Detect which cell encompasses the target text, then output its [x, y] center coordinate. 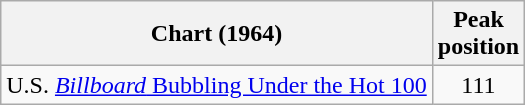
111 [478, 85]
U.S. Billboard Bubbling Under the Hot 100 [217, 85]
Chart (1964) [217, 34]
Peakposition [478, 34]
